Provide the [x, y] coordinate of the cell's center where the given text is located.  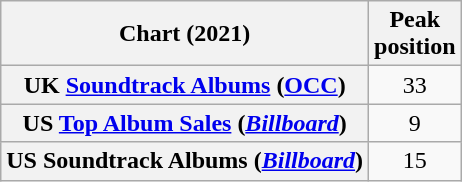
Peakposition [415, 34]
US Soundtrack Albums (Billboard) [185, 161]
US Top Album Sales (Billboard) [185, 123]
33 [415, 85]
9 [415, 123]
15 [415, 161]
UK Soundtrack Albums (OCC) [185, 85]
Chart (2021) [185, 34]
